Locate the cell with the specified text and output its (x, y) center coordinate. 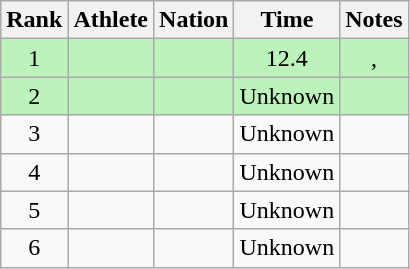
Rank (34, 20)
6 (34, 248)
4 (34, 172)
, (374, 58)
Time (287, 20)
Notes (374, 20)
12.4 (287, 58)
Nation (194, 20)
2 (34, 96)
1 (34, 58)
5 (34, 210)
3 (34, 134)
Athlete (111, 20)
